Return the [X, Y] coordinate for the center point of the cell that contains the specified text.  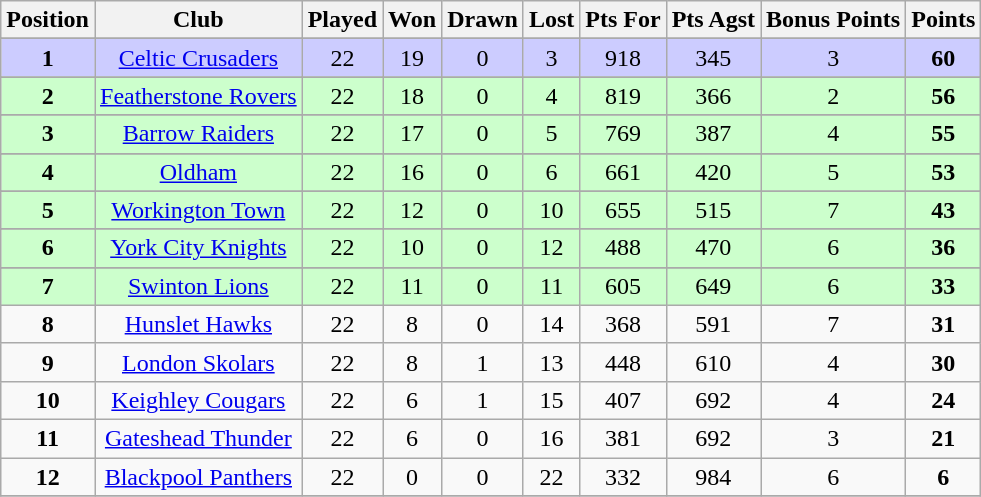
Oldham [198, 172]
York City Knights [198, 248]
387 [713, 134]
Bonus Points [834, 20]
515 [713, 210]
407 [623, 400]
368 [623, 324]
Position [48, 20]
Lost [551, 20]
448 [623, 362]
Pts Agst [713, 20]
Points [944, 20]
Played [342, 20]
984 [713, 477]
Barrow Raiders [198, 134]
Hunslet Hawks [198, 324]
9 [48, 362]
Workington Town [198, 210]
Club [198, 20]
591 [713, 324]
470 [713, 248]
33 [944, 286]
21 [944, 438]
Featherstone Rovers [198, 96]
Won [412, 20]
420 [713, 172]
Blackpool Panthers [198, 477]
610 [713, 362]
605 [623, 286]
819 [623, 96]
366 [713, 96]
55 [944, 134]
Gateshead Thunder [198, 438]
56 [944, 96]
918 [623, 58]
Keighley Cougars [198, 400]
53 [944, 172]
24 [944, 400]
332 [623, 477]
661 [623, 172]
15 [551, 400]
19 [412, 58]
Pts For [623, 20]
14 [551, 324]
43 [944, 210]
345 [713, 58]
18 [412, 96]
60 [944, 58]
488 [623, 248]
13 [551, 362]
31 [944, 324]
769 [623, 134]
London Skolars [198, 362]
17 [412, 134]
36 [944, 248]
30 [944, 362]
649 [713, 286]
Drawn [483, 20]
Swinton Lions [198, 286]
381 [623, 438]
655 [623, 210]
Celtic Crusaders [198, 58]
